Identify which cell holds the provided text, then report its (X, Y) central coordinate. 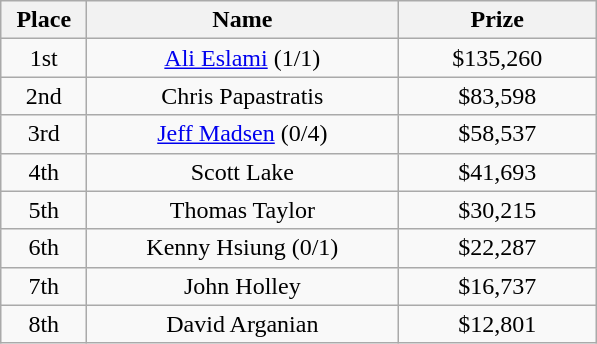
Scott Lake (242, 172)
John Holley (242, 286)
1st (44, 58)
Kenny Hsiung (0/1) (242, 248)
Jeff Madsen (0/4) (242, 134)
Thomas Taylor (242, 210)
$30,215 (498, 210)
6th (44, 248)
8th (44, 324)
3rd (44, 134)
7th (44, 286)
Ali Eslami (1/1) (242, 58)
$135,260 (498, 58)
$22,287 (498, 248)
David Arganian (242, 324)
$41,693 (498, 172)
$83,598 (498, 96)
Name (242, 20)
$58,537 (498, 134)
Prize (498, 20)
5th (44, 210)
4th (44, 172)
2nd (44, 96)
$16,737 (498, 286)
Place (44, 20)
Chris Papastratis (242, 96)
$12,801 (498, 324)
